Pinpoint the cell where the given text exists, returning its [x, y] midpoint coordinate. 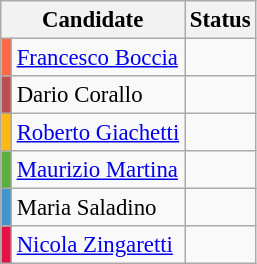
Maurizio Martina [98, 170]
Nicola Zingaretti [98, 245]
Dario Corallo [98, 95]
Status [220, 20]
Roberto Giachetti [98, 133]
Maria Saladino [98, 208]
Francesco Boccia [98, 58]
Candidate [93, 20]
